Extract the [X, Y] coordinate from the center of the cell holding the provided text.  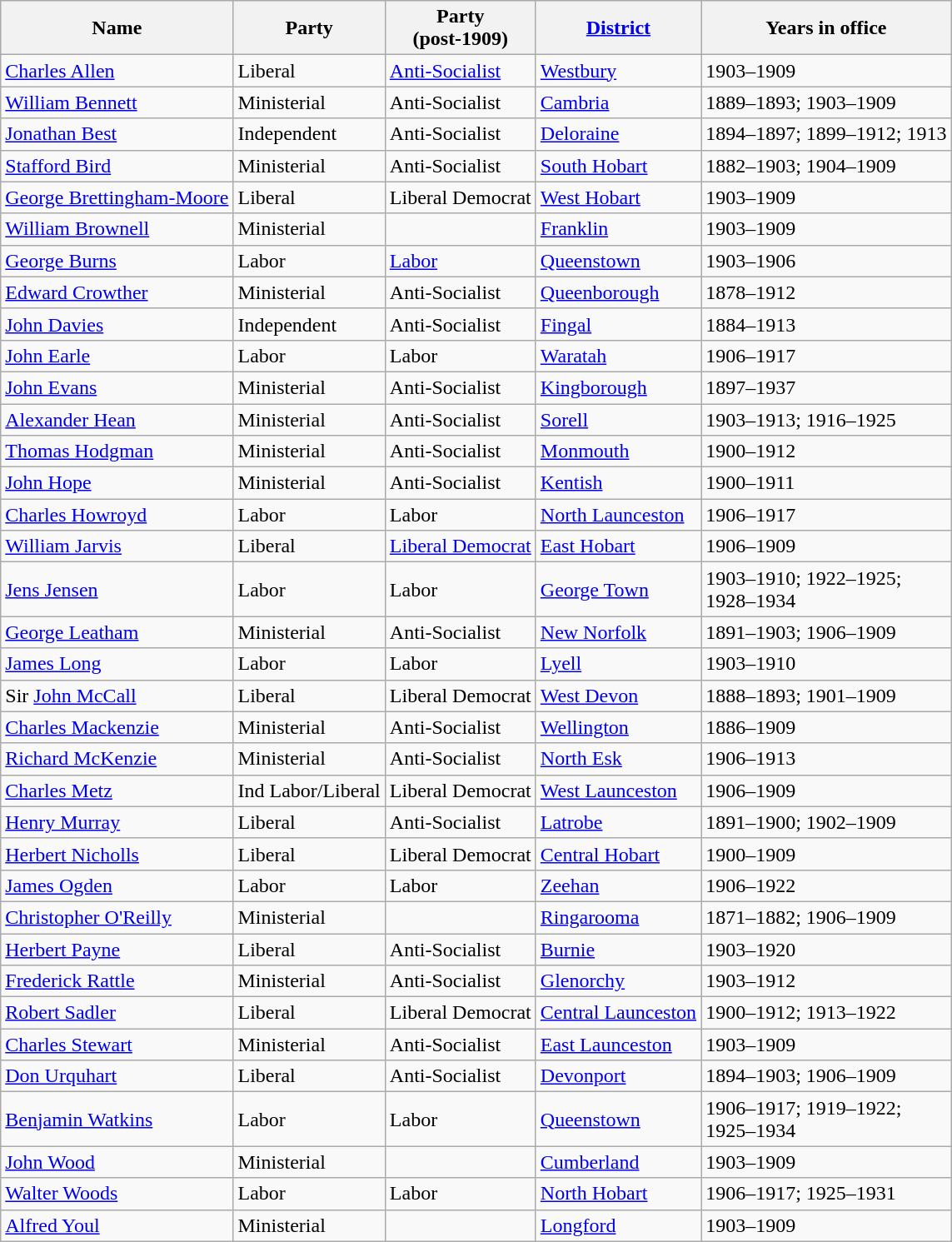
Party(post-1909) [460, 28]
William Jarvis [117, 546]
1906–1913 [826, 759]
Westbury [618, 71]
Central Hobart [618, 854]
Charles Howroyd [117, 515]
Henry Murray [117, 822]
Stafford Bird [117, 166]
Edward Crowther [117, 292]
Herbert Nicholls [117, 854]
William Bennett [117, 102]
Waratah [618, 356]
1894–1897; 1899–1912; 1913 [826, 134]
James Long [117, 664]
1903–1906 [826, 261]
1871–1882; 1906–1909 [826, 917]
John Hope [117, 483]
1903–1910; 1922–1925;1928–1934 [826, 590]
Party [309, 28]
North Esk [618, 759]
Queenborough [618, 292]
Longford [618, 1225]
1891–1900; 1902–1909 [826, 822]
Herbert Payne [117, 949]
1884–1913 [826, 324]
John Earle [117, 356]
North Hobart [618, 1194]
1900–1912; 1913–1922 [826, 1013]
George Brettingham-Moore [117, 197]
John Wood [117, 1162]
Alexander Hean [117, 419]
Fingal [618, 324]
South Hobart [618, 166]
North Launceston [618, 515]
West Devon [618, 696]
James Ogden [117, 885]
Zeehan [618, 885]
1888–1893; 1901–1909 [826, 696]
Kingborough [618, 387]
1897–1937 [826, 387]
George Leatham [117, 632]
1903–1912 [826, 981]
West Launceston [618, 791]
1906–1917; 1925–1931 [826, 1194]
1900–1911 [826, 483]
Alfred Youl [117, 1225]
1903–1910 [826, 664]
William Brownell [117, 229]
Frederick Rattle [117, 981]
1878–1912 [826, 292]
Thomas Hodgman [117, 451]
George Town [618, 590]
John Evans [117, 387]
Sir John McCall [117, 696]
1903–1920 [826, 949]
Latrobe [618, 822]
Christopher O'Reilly [117, 917]
New Norfolk [618, 632]
Burnie [618, 949]
1886–1909 [826, 727]
Jonathan Best [117, 134]
1900–1909 [826, 854]
District [618, 28]
1894–1903; 1906–1909 [826, 1076]
Robert Sadler [117, 1013]
Benjamin Watkins [117, 1120]
Wellington [618, 727]
Richard McKenzie [117, 759]
Devonport [618, 1076]
Kentish [618, 483]
Ind Labor/Liberal [309, 791]
Charles Allen [117, 71]
1889–1893; 1903–1909 [826, 102]
Ringarooma [618, 917]
Years in office [826, 28]
Jens Jensen [117, 590]
1906–1922 [826, 885]
Franklin [618, 229]
George Burns [117, 261]
Glenorchy [618, 981]
Monmouth [618, 451]
Cumberland [618, 1162]
Don Urquhart [117, 1076]
Cambria [618, 102]
1882–1903; 1904–1909 [826, 166]
West Hobart [618, 197]
Central Launceston [618, 1013]
Lyell [618, 664]
John Davies [117, 324]
Name [117, 28]
Charles Metz [117, 791]
1900–1912 [826, 451]
1903–1913; 1916–1925 [826, 419]
East Launceston [618, 1045]
Deloraine [618, 134]
Walter Woods [117, 1194]
Charles Mackenzie [117, 727]
Sorell [618, 419]
Charles Stewart [117, 1045]
1891–1903; 1906–1909 [826, 632]
1906–1917; 1919–1922;1925–1934 [826, 1120]
East Hobart [618, 546]
